Return the (X, Y) coordinate for the center point of the cell that contains the specified text.  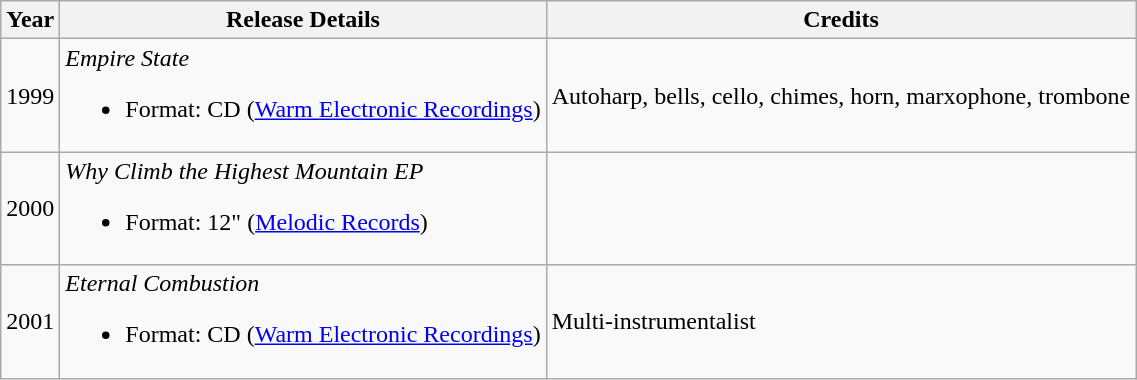
Year (30, 20)
1999 (30, 96)
Credits (841, 20)
Multi-instrumentalist (841, 322)
Empire StateFormat: CD (Warm Electronic Recordings) (303, 96)
Release Details (303, 20)
Why Climb the Highest Mountain EPFormat: 12" (Melodic Records) (303, 208)
2000 (30, 208)
Autoharp, bells, cello, chimes, horn, marxophone, trombone (841, 96)
2001 (30, 322)
Eternal CombustionFormat: CD (Warm Electronic Recordings) (303, 322)
